Search for the cell housing the specified text and yield its [x, y] center coordinate. 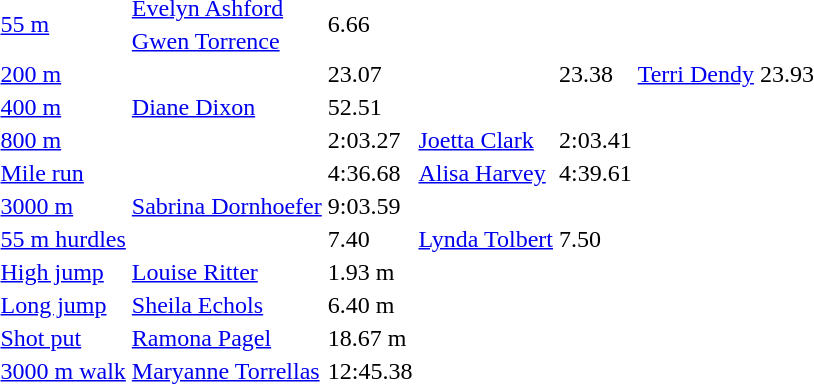
Diane Dixon [226, 107]
7.50 [595, 239]
Ramona Pagel [226, 338]
9:03.59 [370, 206]
Alisa Harvey [486, 173]
4:36.68 [370, 173]
Sheila Echols [226, 305]
7.40 [370, 239]
Joetta Clark [486, 140]
52.51 [370, 107]
2:03.27 [370, 140]
4:39.61 [595, 173]
2:03.41 [595, 140]
Terri Dendy [696, 74]
23.07 [370, 74]
6.40 m [370, 305]
18.67 m [370, 338]
23.38 [595, 74]
Lynda Tolbert [486, 239]
Louise Ritter [226, 272]
Gwen Torrence [226, 41]
1.93 m [370, 272]
Sabrina Dornhoefer [226, 206]
